Find where the given text appears and provide that cell's center as (X, Y) coordinate. 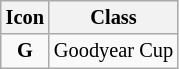
Class (114, 17)
Goodyear Cup (114, 51)
G (25, 51)
Icon (25, 17)
